Pinpoint the cell where the given text exists, returning its (X, Y) midpoint coordinate. 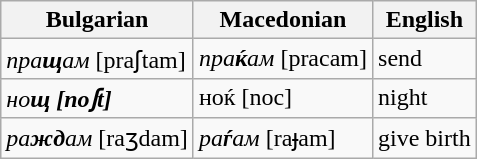
night (425, 98)
send (425, 59)
English (425, 20)
пращам [praʃtam] (98, 59)
раѓам [raɟam] (282, 138)
праќам [pracam] (282, 59)
give birth (425, 138)
ноќ [noc] (282, 98)
нощ [noʃt] (98, 98)
Bulgarian (98, 20)
раждам [raʒdam] (98, 138)
Macedonian (282, 20)
